Return the (X, Y) coordinate for the center point of the cell that contains the specified text.  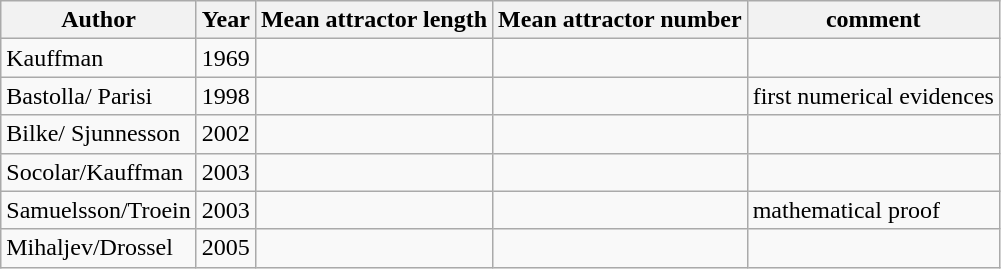
Year (226, 20)
first numerical evidences (873, 96)
Samuelsson/Troein (99, 210)
comment (873, 20)
Mean attractor number (620, 20)
Bastolla/ Parisi (99, 96)
Author (99, 20)
1998 (226, 96)
Bilke/ Sjunnesson (99, 134)
mathematical proof (873, 210)
Mihaljev/Drossel (99, 248)
Socolar/Kauffman (99, 172)
Mean attractor length (374, 20)
1969 (226, 58)
2005 (226, 248)
2002 (226, 134)
Kauffman (99, 58)
